Extract the (x, y) coordinate from the center of the cell holding the provided text.  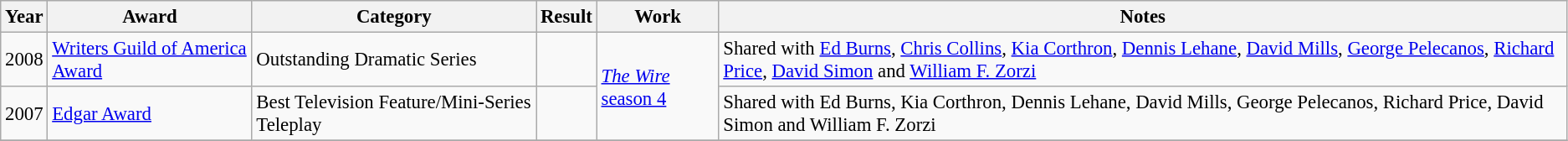
Edgar Award (150, 114)
Notes (1143, 17)
2007 (24, 114)
Category (394, 17)
Award (150, 17)
Year (24, 17)
Writers Guild of America Award (150, 60)
Shared with Ed Burns, Kia Corthron, Dennis Lehane, David Mills, George Pelecanos, Richard Price, David Simon and William F. Zorzi (1143, 114)
Result (567, 17)
Outstanding Dramatic Series (394, 60)
The Wire season 4 (658, 87)
Shared with Ed Burns, Chris Collins, Kia Corthron, Dennis Lehane, David Mills, George Pelecanos, Richard Price, David Simon and William F. Zorzi (1143, 60)
Best Television Feature/Mini-Series Teleplay (394, 114)
Work (658, 17)
2008 (24, 60)
